Search for the cell housing the specified text and yield its (X, Y) center coordinate. 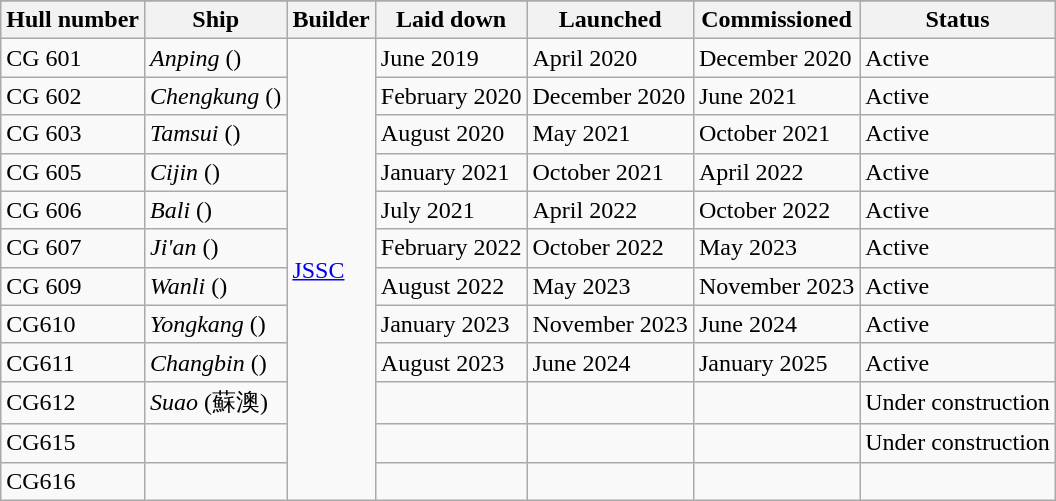
Suao (蘇澳) (216, 402)
CG616 (73, 481)
Launched (610, 20)
January 2025 (776, 362)
Wanli () (216, 286)
Laid down (451, 20)
Builder (331, 20)
CG611 (73, 362)
February 2022 (451, 248)
JSSC (331, 270)
CG610 (73, 324)
July 2021 (451, 210)
August 2022 (451, 286)
CG 603 (73, 134)
Commissioned (776, 20)
February 2020 (451, 96)
May 2021 (610, 134)
CG 609 (73, 286)
April 2020 (610, 58)
Hull number (73, 20)
Anping () (216, 58)
January 2023 (451, 324)
August 2020 (451, 134)
Changbin () (216, 362)
CG 601 (73, 58)
CG612 (73, 402)
CG 605 (73, 172)
CG 607 (73, 248)
Ji'an () (216, 248)
CG 602 (73, 96)
August 2023 (451, 362)
June 2021 (776, 96)
Status (958, 20)
Yongkang () (216, 324)
CG615 (73, 443)
CG 606 (73, 210)
Chengkung () (216, 96)
Tamsui () (216, 134)
Bali () (216, 210)
Ship (216, 20)
Cijin () (216, 172)
June 2019 (451, 58)
January 2021 (451, 172)
